Return (x, y) of the center of cell containing provided text 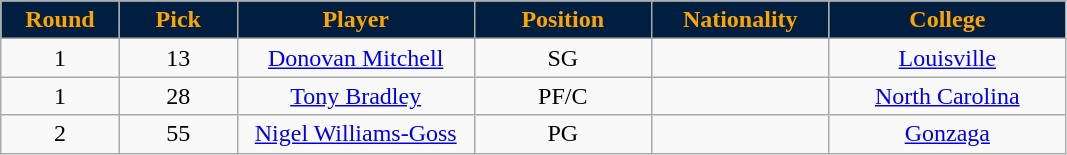
PF/C (562, 96)
Nigel Williams-Goss (356, 134)
28 (178, 96)
Pick (178, 20)
2 (60, 134)
North Carolina (948, 96)
Position (562, 20)
Player (356, 20)
Tony Bradley (356, 96)
PG (562, 134)
55 (178, 134)
Louisville (948, 58)
Gonzaga (948, 134)
College (948, 20)
Nationality (740, 20)
Donovan Mitchell (356, 58)
13 (178, 58)
SG (562, 58)
Round (60, 20)
